For the text-containing cell, return its midpoint in [x, y] coordinate format. 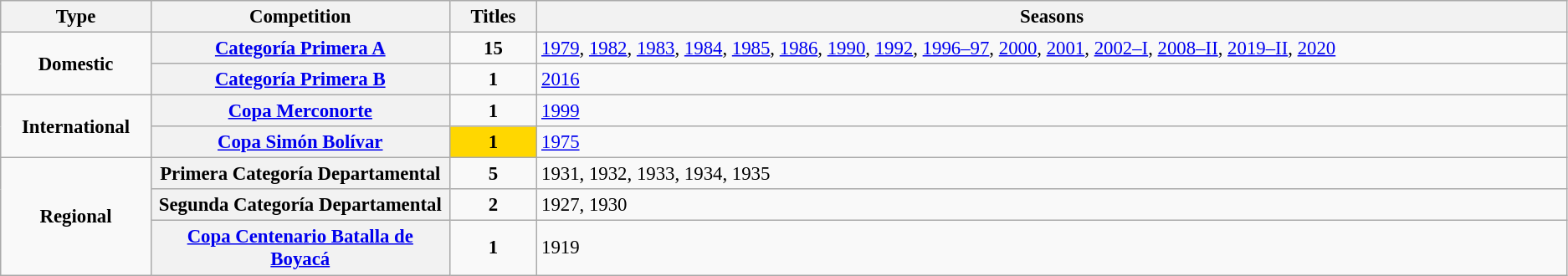
1999 [1053, 111]
2 [494, 205]
1975 [1053, 142]
1919 [1053, 248]
1979, 1982, 1983, 1984, 1985, 1986, 1990, 1992, 1996–97, 2000, 2001, 2002–I, 2008–II, 2019–II, 2020 [1053, 49]
1927, 1930 [1053, 205]
Competition [300, 17]
Categoría Primera B [300, 79]
Copa Centenario Batalla de Boyacá [300, 248]
Regional [76, 217]
2016 [1053, 79]
Segunda Categoría Departamental [300, 205]
Copa Simón Bolívar [300, 142]
1931, 1932, 1933, 1934, 1935 [1053, 174]
Seasons [1053, 17]
International [76, 127]
Domestic [76, 64]
Copa Merconorte [300, 111]
Titles [494, 17]
Primera Categoría Departamental [300, 174]
Type [76, 17]
5 [494, 174]
15 [494, 49]
Categoría Primera A [300, 49]
